Capture the cell that displays the provided text and extract its (X, Y) central coordinate. 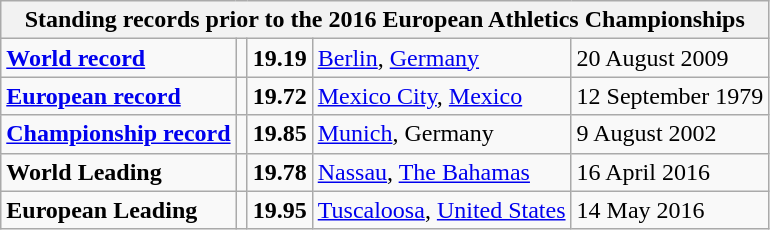
14 May 2016 (670, 210)
Nassau, The Bahamas (442, 172)
16 April 2016 (670, 172)
Tuscaloosa, United States (442, 210)
Berlin, Germany (442, 58)
12 September 1979 (670, 96)
European record (118, 96)
19.85 (280, 134)
Championship record (118, 134)
World record (118, 58)
9 August 2002 (670, 134)
19.72 (280, 96)
Munich, Germany (442, 134)
20 August 2009 (670, 58)
19.19 (280, 58)
European Leading (118, 210)
19.78 (280, 172)
Mexico City, Mexico (442, 96)
19.95 (280, 210)
World Leading (118, 172)
Standing records prior to the 2016 European Athletics Championships (385, 20)
